Capture the cell that displays the provided text and extract its [X, Y] central coordinate. 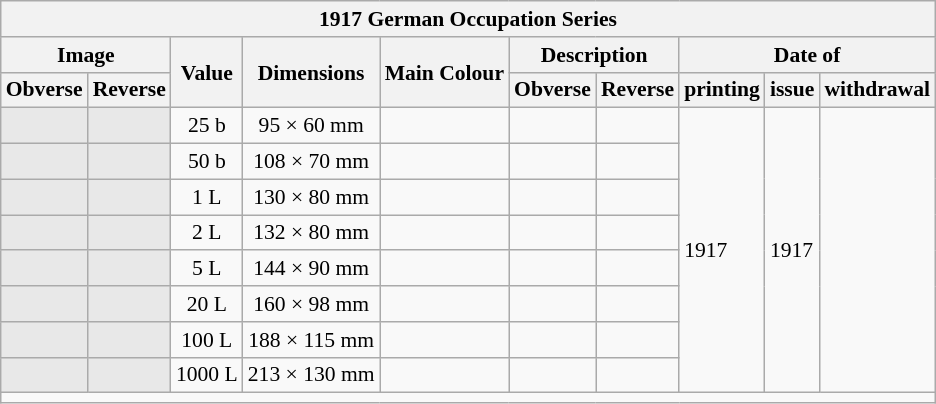
20 L [207, 304]
Dimensions [312, 72]
Description [594, 55]
144 × 90 mm [312, 269]
1 L [207, 197]
withdrawal [877, 90]
132 × 80 mm [312, 233]
95 × 60 mm [312, 126]
Value [207, 72]
213 × 130 mm [312, 375]
188 × 115 mm [312, 340]
issue [792, 90]
Date of [807, 55]
1000 L [207, 375]
108 × 70 mm [312, 162]
130 × 80 mm [312, 197]
160 × 98 mm [312, 304]
25 b [207, 126]
5 L [207, 269]
Main Colour [444, 72]
2 L [207, 233]
1917 German Occupation Series [468, 19]
50 b [207, 162]
Image [86, 55]
printing [722, 90]
100 L [207, 340]
